Search for the cell housing the specified text and yield its (x, y) center coordinate. 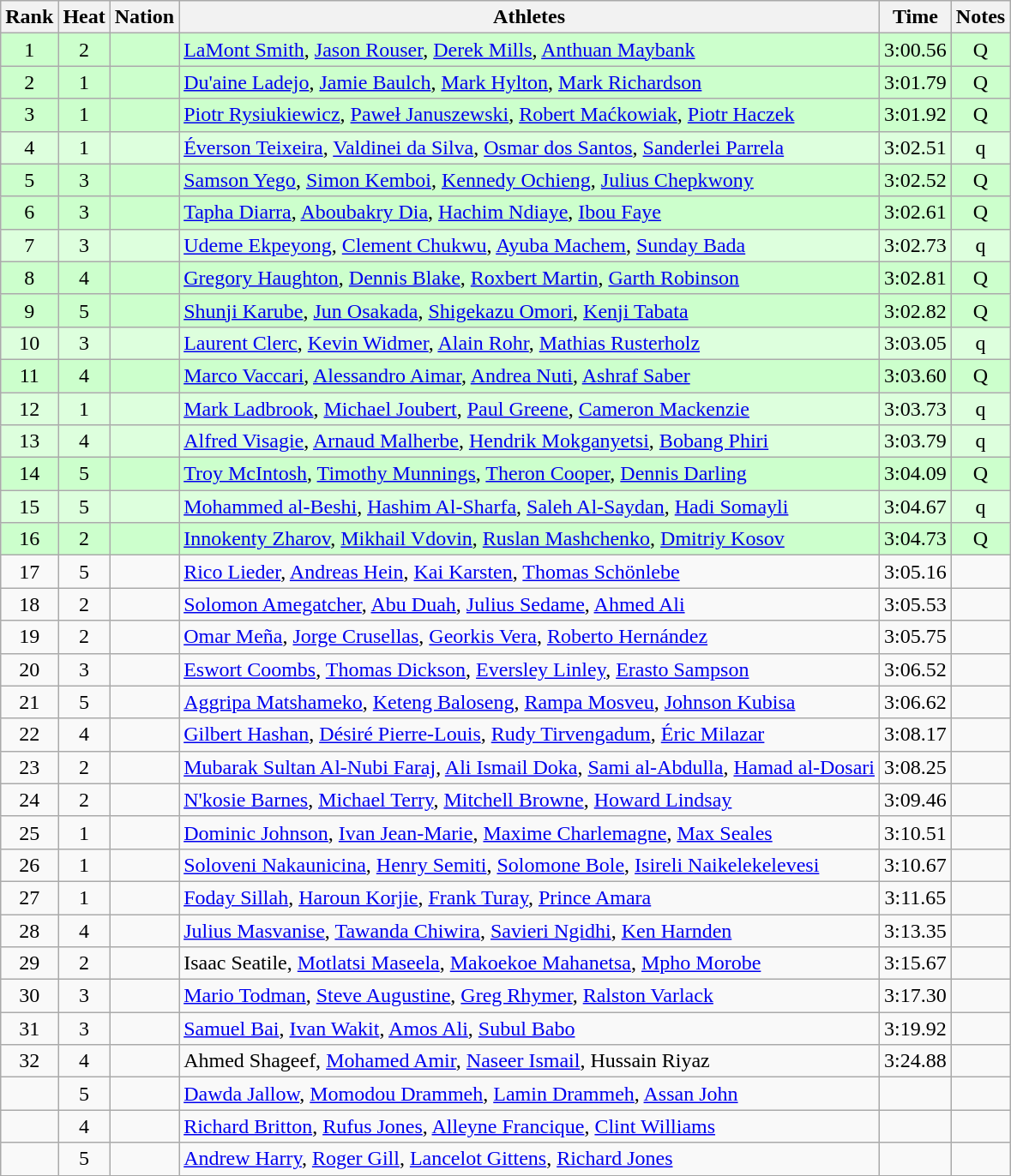
20 (29, 669)
Mario Todman, Steve Augustine, Greg Rhymer, Ralston Varlack (530, 996)
Innokenty Zharov, Mikhail Vdovin, Ruslan Mashchenko, Dmitriy Kosov (530, 539)
3:17.30 (916, 996)
Laurent Clerc, Kevin Widmer, Alain Rohr, Mathias Rusterholz (530, 343)
Shunji Karube, Jun Osakada, Shigekazu Omori, Kenji Tabata (530, 310)
6 (29, 213)
3:06.52 (916, 669)
3:05.53 (916, 604)
3:03.60 (916, 375)
28 (29, 930)
30 (29, 996)
23 (29, 767)
3:15.67 (916, 963)
Dominic Johnson, Ivan Jean-Marie, Maxime Charlemagne, Max Seales (530, 832)
3:11.65 (916, 897)
3:02.82 (916, 310)
9 (29, 310)
19 (29, 637)
22 (29, 735)
29 (29, 963)
Gregory Haughton, Dennis Blake, Roxbert Martin, Garth Robinson (530, 278)
3:06.62 (916, 702)
3:09.46 (916, 800)
3:19.92 (916, 1029)
Nation (144, 17)
Udeme Ekpeyong, Clement Chukwu, Ayuba Machem, Sunday Bada (530, 245)
3:03.73 (916, 409)
Foday Sillah, Haroun Korjie, Frank Turay, Prince Amara (530, 897)
11 (29, 375)
3:02.61 (916, 213)
3:04.73 (916, 539)
Omar Meña, Jorge Crusellas, Georkis Vera, Roberto Hernández (530, 637)
3:01.92 (916, 115)
Heat (84, 17)
3:02.73 (916, 245)
Rank (29, 17)
Time (916, 17)
21 (29, 702)
3:02.51 (916, 147)
Eswort Coombs, Thomas Dickson, Eversley Linley, Erasto Sampson (530, 669)
Notes (980, 17)
13 (29, 441)
3:02.81 (916, 278)
8 (29, 278)
Richard Britton, Rufus Jones, Alleyne Francique, Clint Williams (530, 1126)
27 (29, 897)
Marco Vaccari, Alessandro Aimar, Andrea Nuti, Ashraf Saber (530, 375)
3:00.56 (916, 50)
Athletes (530, 17)
Rico Lieder, Andreas Hein, Kai Karsten, Thomas Schönlebe (530, 572)
Éverson Teixeira, Valdinei da Silva, Osmar dos Santos, Sanderlei Parrela (530, 147)
Tapha Diarra, Aboubakry Dia, Hachim Ndiaye, Ibou Faye (530, 213)
31 (29, 1029)
14 (29, 474)
N'kosie Barnes, Michael Terry, Mitchell Browne, Howard Lindsay (530, 800)
3:04.67 (916, 507)
18 (29, 604)
Mohammed al-Beshi, Hashim Al-Sharfa, Saleh Al-Saydan, Hadi Somayli (530, 507)
Dawda Jallow, Momodou Drammeh, Lamin Drammeh, Assan John (530, 1094)
Aggripa Matshameko, Keteng Baloseng, Rampa Mosveu, Johnson Kubisa (530, 702)
3:08.17 (916, 735)
15 (29, 507)
10 (29, 343)
Solomon Amegatcher, Abu Duah, Julius Sedame, Ahmed Ali (530, 604)
Gilbert Hashan, Désiré Pierre-Louis, Rudy Tirvengadum, Éric Milazar (530, 735)
3:05.16 (916, 572)
7 (29, 245)
Andrew Harry, Roger Gill, Lancelot Gittens, Richard Jones (530, 1159)
Mubarak Sultan Al-Nubi Faraj, Ali Ismail Doka, Sami al-Abdulla, Hamad al-Dosari (530, 767)
Piotr Rysiukiewicz, Paweł Januszewski, Robert Maćkowiak, Piotr Haczek (530, 115)
3:10.67 (916, 865)
12 (29, 409)
3:02.52 (916, 180)
3:24.88 (916, 1061)
3:10.51 (916, 832)
3:03.79 (916, 441)
3:05.75 (916, 637)
26 (29, 865)
Du'aine Ladejo, Jamie Baulch, Mark Hylton, Mark Richardson (530, 82)
Ahmed Shageef, Mohamed Amir, Naseer Ismail, Hussain Riyaz (530, 1061)
32 (29, 1061)
Samuel Bai, Ivan Wakit, Amos Ali, Subul Babo (530, 1029)
Soloveni Nakaunicina, Henry Semiti, Solomone Bole, Isireli Naikelekelevesi (530, 865)
3:08.25 (916, 767)
3:03.05 (916, 343)
Alfred Visagie, Arnaud Malherbe, Hendrik Mokganyetsi, Bobang Phiri (530, 441)
3:04.09 (916, 474)
3:13.35 (916, 930)
17 (29, 572)
Samson Yego, Simon Kemboi, Kennedy Ochieng, Julius Chepkwony (530, 180)
3:01.79 (916, 82)
16 (29, 539)
25 (29, 832)
24 (29, 800)
LaMont Smith, Jason Rouser, Derek Mills, Anthuan Maybank (530, 50)
Mark Ladbrook, Michael Joubert, Paul Greene, Cameron Mackenzie (530, 409)
Troy McIntosh, Timothy Munnings, Theron Cooper, Dennis Darling (530, 474)
Julius Masvanise, Tawanda Chiwira, Savieri Ngidhi, Ken Harnden (530, 930)
Isaac Seatile, Motlatsi Maseela, Makoekoe Mahanetsa, Mpho Morobe (530, 963)
